Return the [X, Y] coordinate for the center point of the cell that contains the specified text.  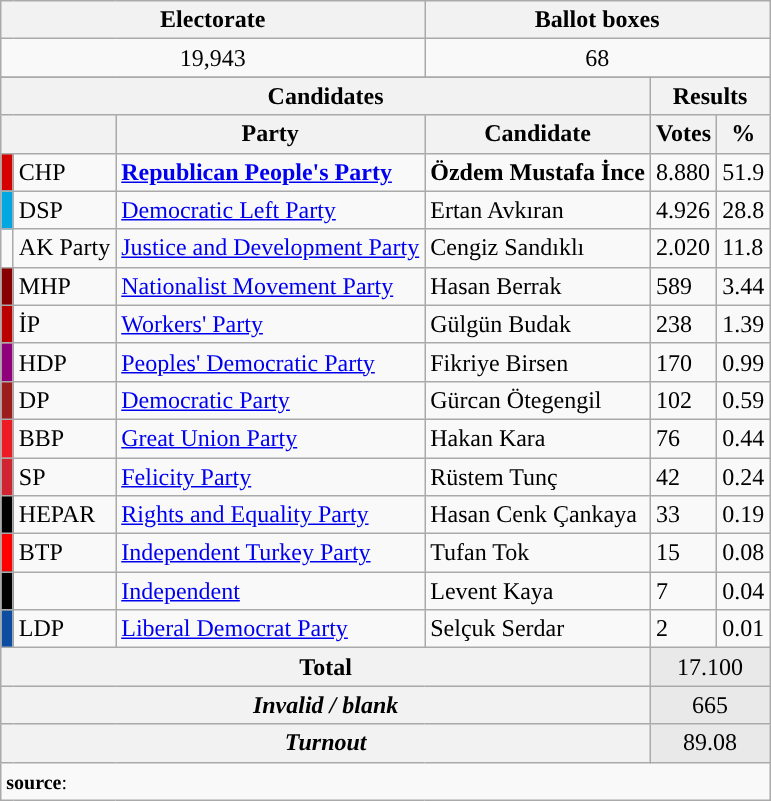
15 [683, 553]
Invalid / blank [326, 705]
LDP [64, 629]
CHP [64, 172]
HEPAR [64, 515]
HDP [64, 362]
28.8 [744, 210]
% [744, 134]
Nationalist Movement Party [270, 286]
1.39 [744, 324]
0.24 [744, 477]
Gülgün Budak [538, 324]
68 [598, 58]
Peoples' Democratic Party [270, 362]
76 [683, 438]
51.9 [744, 172]
Results [710, 96]
SP [64, 477]
Ballot boxes [598, 20]
İP [64, 324]
102 [683, 400]
Democratic Party [270, 400]
Total [326, 667]
Fikriye Birsen [538, 362]
Tufan Tok [538, 553]
0.44 [744, 438]
89.08 [710, 743]
665 [710, 705]
170 [683, 362]
Republican People's Party [270, 172]
Democratic Left Party [270, 210]
Votes [683, 134]
4.926 [683, 210]
Great Union Party [270, 438]
589 [683, 286]
8.880 [683, 172]
2.020 [683, 248]
Party [270, 134]
17.100 [710, 667]
7 [683, 591]
Levent Kaya [538, 591]
Candidate [538, 134]
2 [683, 629]
19,943 [213, 58]
Hakan Kara [538, 438]
0.01 [744, 629]
Liberal Democrat Party [270, 629]
Hasan Berrak [538, 286]
DSP [64, 210]
0.19 [744, 515]
Cengiz Sandıklı [538, 248]
Workers' Party [270, 324]
Hasan Cenk Çankaya [538, 515]
Justice and Development Party [270, 248]
MHP [64, 286]
Candidates [326, 96]
Independent [270, 591]
0.59 [744, 400]
BTP [64, 553]
AK Party [64, 248]
Rights and Equality Party [270, 515]
33 [683, 515]
Turnout [326, 743]
Independent Turkey Party [270, 553]
Electorate [213, 20]
Gürcan Ötegengil [538, 400]
3.44 [744, 286]
Selçuk Serdar [538, 629]
42 [683, 477]
Rüstem Tunç [538, 477]
11.8 [744, 248]
Ertan Avkıran [538, 210]
source: [386, 781]
Özdem Mustafa İnce [538, 172]
DP [64, 400]
0.08 [744, 553]
238 [683, 324]
Felicity Party [270, 477]
0.04 [744, 591]
BBP [64, 438]
0.99 [744, 362]
